Scan for the cell matching the given text and deliver its [X, Y] coordinate at center. 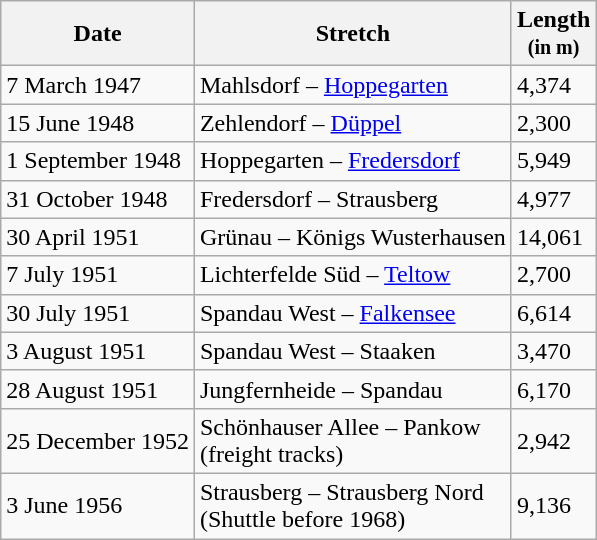
Zehlendorf – Düppel [352, 123]
4,977 [553, 199]
Stretch [352, 34]
1 September 1948 [98, 161]
Date [98, 34]
Spandau West – Staaken [352, 351]
3,470 [553, 351]
3 June 1956 [98, 506]
6,170 [553, 389]
2,700 [553, 275]
30 July 1951 [98, 313]
Hoppegarten – Fredersdorf [352, 161]
Schönhauser Allee – Pankow(freight tracks) [352, 440]
Jungfernheide – Spandau [352, 389]
7 March 1947 [98, 85]
9,136 [553, 506]
30 April 1951 [98, 237]
Grünau – Königs Wusterhausen [352, 237]
3 August 1951 [98, 351]
6,614 [553, 313]
Spandau West – Falkensee [352, 313]
25 December 1952 [98, 440]
15 June 1948 [98, 123]
31 October 1948 [98, 199]
2,942 [553, 440]
5,949 [553, 161]
7 July 1951 [98, 275]
14,061 [553, 237]
Mahlsdorf – Hoppegarten [352, 85]
Strausberg – Strausberg Nord(Shuttle before 1968) [352, 506]
4,374 [553, 85]
Fredersdorf – Strausberg [352, 199]
Length(in m) [553, 34]
2,300 [553, 123]
28 August 1951 [98, 389]
Lichterfelde Süd – Teltow [352, 275]
